Locate the cell with the specified text and output its (X, Y) center coordinate. 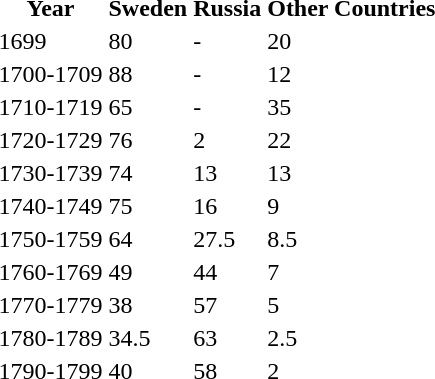
57 (228, 305)
76 (148, 140)
44 (228, 272)
75 (148, 206)
49 (148, 272)
38 (148, 305)
63 (228, 338)
64 (148, 239)
2 (228, 140)
34.5 (148, 338)
65 (148, 107)
13 (228, 173)
16 (228, 206)
88 (148, 74)
80 (148, 41)
27.5 (228, 239)
74 (148, 173)
